Return the (X, Y) coordinate for the center point of the cell that contains the specified text.  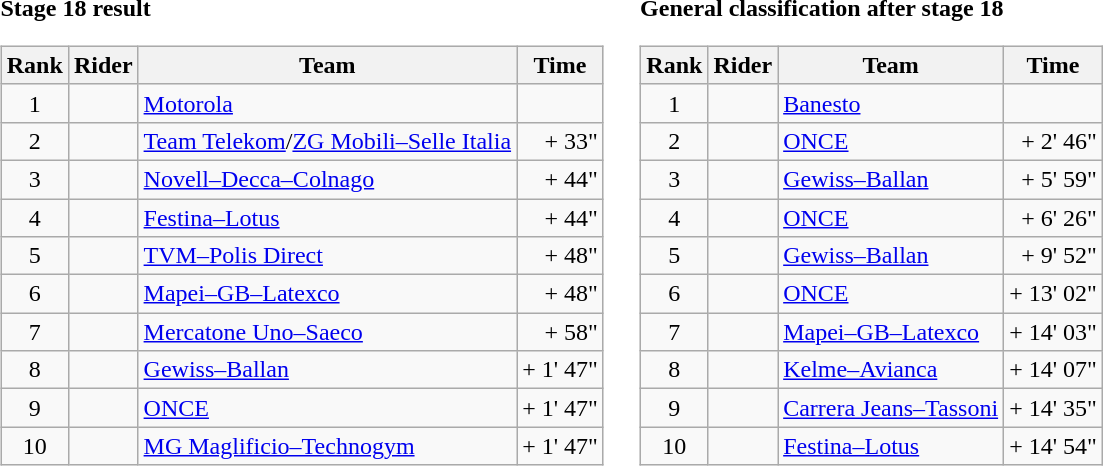
Team Telekom/ZG Mobili–Selle Italia (328, 141)
+ 9' 52" (1054, 256)
+ 2' 46" (1054, 141)
+ 13' 02" (1054, 294)
+ 14' 35" (1054, 408)
Carrera Jeans–Tassoni (891, 408)
Banesto (891, 103)
+ 33" (560, 141)
+ 14' 03" (1054, 332)
TVM–Polis Direct (328, 256)
+ 6' 26" (1054, 217)
Novell–Decca–Colnago (328, 179)
+ 14' 54" (1054, 446)
+ 5' 59" (1054, 179)
Mercatone Uno–Saeco (328, 332)
MG Maglificio–Technogym (328, 446)
Kelme–Avianca (891, 370)
+ 58" (560, 332)
Motorola (328, 103)
+ 14' 07" (1054, 370)
